Find where the given text appears and provide that cell's center as (x, y) coordinate. 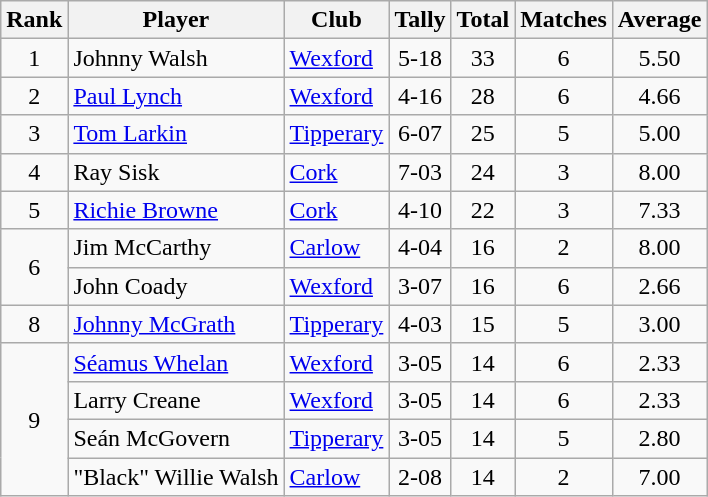
Club (336, 20)
Ray Sisk (176, 172)
"Black" Willie Walsh (176, 477)
28 (483, 96)
Tally (420, 20)
Richie Browne (176, 210)
Jim McCarthy (176, 248)
2.66 (660, 286)
Total (483, 20)
5.00 (660, 134)
24 (483, 172)
2.80 (660, 438)
8 (34, 324)
5.50 (660, 58)
4 (34, 172)
Larry Creane (176, 400)
Paul Lynch (176, 96)
3-07 (420, 286)
Johnny McGrath (176, 324)
Seán McGovern (176, 438)
4-10 (420, 210)
4.66 (660, 96)
John Coady (176, 286)
Tom Larkin (176, 134)
7.00 (660, 477)
Johnny Walsh (176, 58)
1 (34, 58)
25 (483, 134)
4-16 (420, 96)
33 (483, 58)
Matches (564, 20)
7.33 (660, 210)
Rank (34, 20)
Player (176, 20)
3.00 (660, 324)
9 (34, 419)
Séamus Whelan (176, 362)
Average (660, 20)
22 (483, 210)
6-07 (420, 134)
15 (483, 324)
4-04 (420, 248)
2-08 (420, 477)
5-18 (420, 58)
4-03 (420, 324)
7-03 (420, 172)
